Determine the (x, y) coordinate at the center of the cell enclosing the given text.  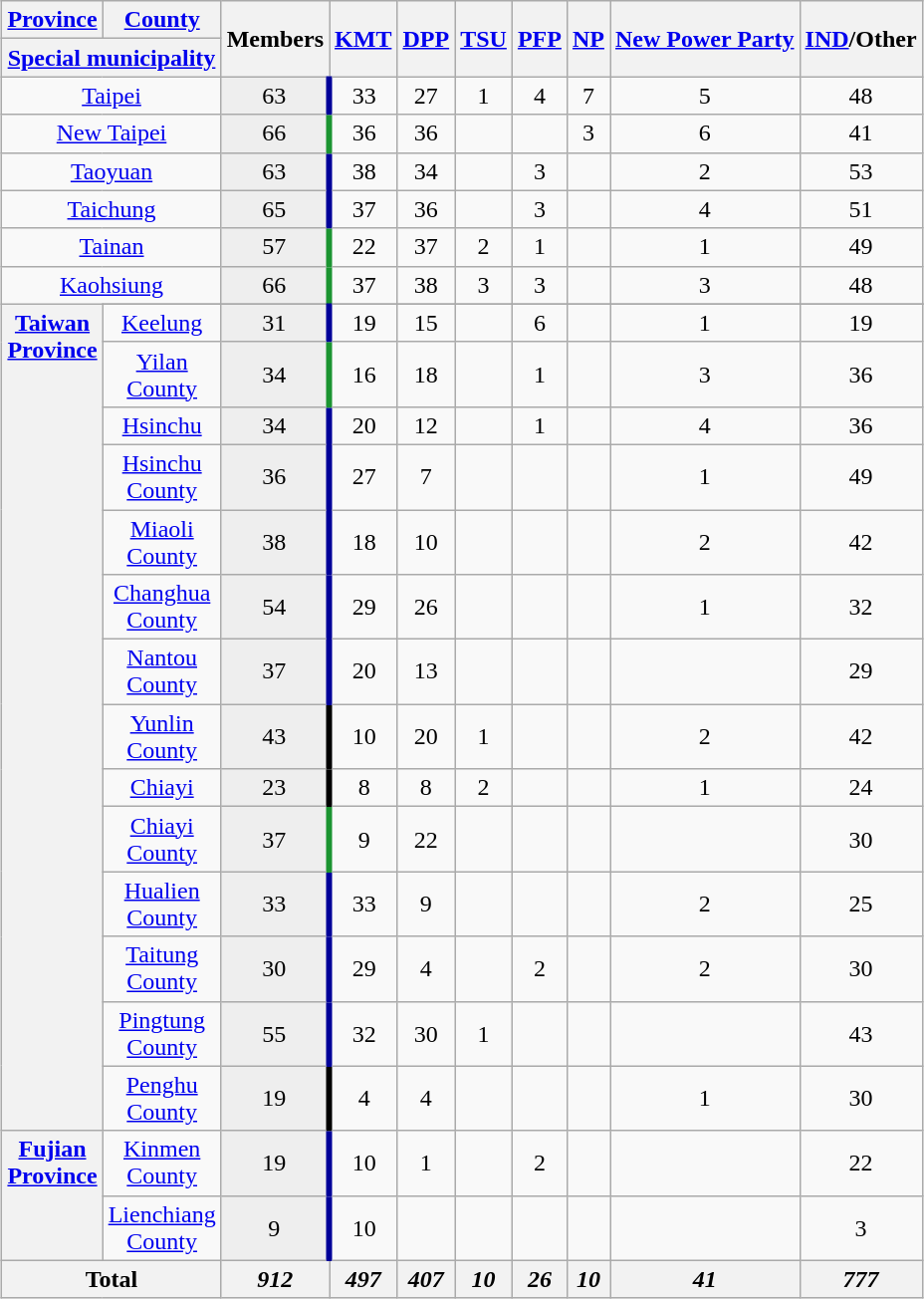
Chiayi (161, 788)
Hsinchu County (161, 476)
Pingtung County (161, 1034)
Taipei (112, 96)
Changhua County (161, 608)
Keelung (161, 323)
TSU (484, 39)
Yunlin County (161, 737)
25 (860, 905)
Taichung (112, 209)
Lienchiang County (161, 1227)
912 (275, 1279)
DPP (426, 39)
Total (112, 1279)
Taoyuan (112, 171)
Taitung County (161, 968)
65 (275, 209)
31 (275, 323)
5 (705, 96)
Taiwan Province (52, 717)
Nantou County (161, 671)
16 (363, 375)
23 (275, 788)
New Power Party (705, 39)
PFP (540, 39)
Chiayi County (161, 839)
24 (860, 788)
IND/Other (860, 39)
KMT (363, 39)
Members (275, 39)
New Taipei (112, 133)
County (161, 20)
Fujian Province (52, 1195)
407 (426, 1279)
13 (426, 671)
15 (426, 323)
Kaohsiung (112, 285)
12 (426, 425)
51 (860, 209)
Penghu County (161, 1098)
53 (860, 171)
57 (275, 247)
497 (363, 1279)
Hsinchu (161, 425)
777 (860, 1279)
Special municipality (112, 58)
Province (52, 20)
Miaoli County (161, 542)
NP (587, 39)
Tainan (112, 247)
Yilan County (161, 375)
Hualien County (161, 905)
54 (275, 608)
Kinmen County (161, 1164)
55 (275, 1034)
